Output the [X, Y] coordinate of the center of the cell containing the given text.  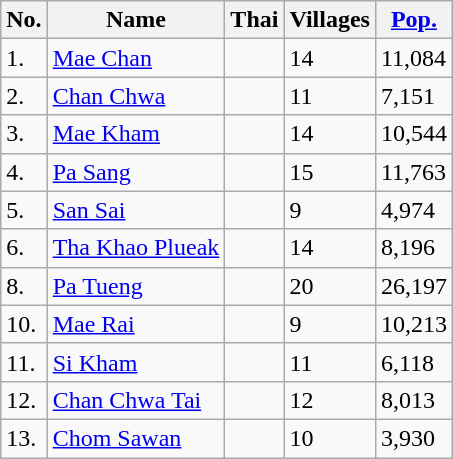
1. [24, 58]
11,763 [414, 172]
Pop. [414, 20]
26,197 [414, 286]
Pa Sang [136, 172]
Thai [254, 20]
No. [24, 20]
Mae Kham [136, 134]
2. [24, 96]
3. [24, 134]
11. [24, 362]
8. [24, 286]
Mae Rai [136, 324]
Tha Khao Plueak [136, 248]
12. [24, 400]
11,084 [414, 58]
10. [24, 324]
4. [24, 172]
5. [24, 210]
7,151 [414, 96]
20 [330, 286]
Name [136, 20]
10,213 [414, 324]
8,013 [414, 400]
10 [330, 438]
10,544 [414, 134]
13. [24, 438]
12 [330, 400]
Si Kham [136, 362]
San Sai [136, 210]
Villages [330, 20]
8,196 [414, 248]
6. [24, 248]
15 [330, 172]
Mae Chan [136, 58]
Pa Tueng [136, 286]
4,974 [414, 210]
Chan Chwa Tai [136, 400]
Chom Sawan [136, 438]
6,118 [414, 362]
3,930 [414, 438]
Chan Chwa [136, 96]
